Search for the cell housing the specified text and yield its (x, y) center coordinate. 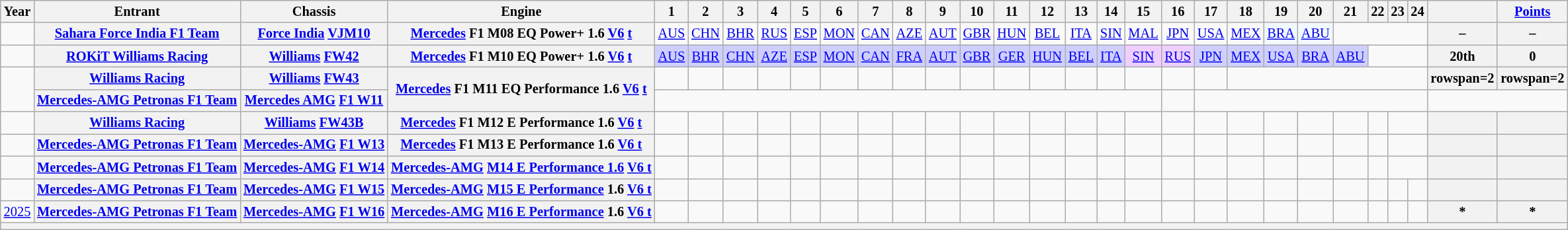
Williams FW43B (314, 123)
Mercedes F1 M10 EQ Power+ 1.6 V6 t (521, 56)
16 (1178, 11)
FRA (909, 56)
Mercedes AMG F1 W11 (314, 100)
2 (705, 11)
Mercedes F1 M12 E Performance 1.6 V6 t (521, 123)
GER (1012, 56)
Points (1532, 11)
Mercedes F1 M08 EQ Power+ 1.6 V6 t (521, 34)
Mercedes F1 M11 EQ Performance 1.6 V6 t (521, 89)
10 (977, 11)
Mercedes-AMG F1 W14 (314, 167)
Mercedes-AMG M16 E Performance 1.6 V6 t (521, 211)
Mercedes-AMG F1 W16 (314, 211)
8 (909, 11)
9 (943, 11)
Force India VJM10 (314, 34)
20 (1315, 11)
Williams FW42 (314, 56)
13 (1081, 11)
Year (17, 11)
14 (1111, 11)
12 (1047, 11)
4 (774, 11)
2025 (17, 211)
0 (1532, 56)
23 (1397, 11)
Chassis (314, 11)
Engine (521, 11)
Mercedes-AMG F1 W13 (314, 145)
15 (1143, 11)
24 (1417, 11)
6 (839, 11)
Mercedes-AMG F1 W15 (314, 190)
Entrant (137, 11)
ROKiT Williams Racing (137, 56)
7 (876, 11)
21 (1351, 11)
Mercedes-AMG M14 E Performance 1.6 V6 t (521, 167)
Mercedes F1 M13 E Performance 1.6 V6 t (521, 145)
Mercedes-AMG M15 E Performance 1.6 V6 t (521, 190)
22 (1377, 11)
20th (1462, 56)
3 (741, 11)
Sahara Force India F1 Team (137, 34)
5 (806, 11)
Williams FW43 (314, 78)
17 (1211, 11)
19 (1281, 11)
1 (672, 11)
18 (1245, 11)
MAL (1143, 34)
11 (1012, 11)
